Output the [x, y] coordinate of the center of the cell containing the given text.  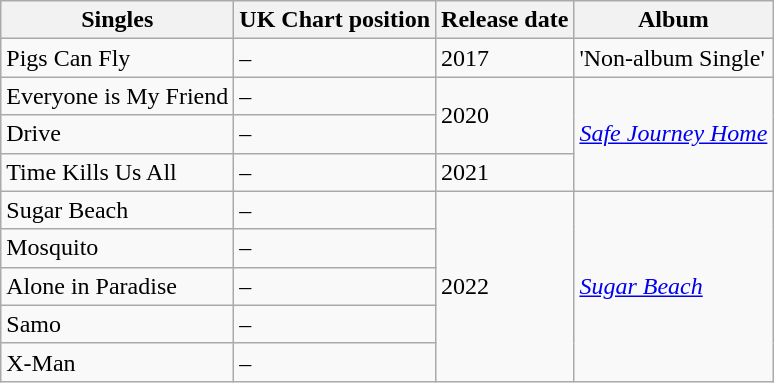
Pigs Can Fly [118, 58]
Release date [505, 20]
2021 [505, 172]
2017 [505, 58]
Time Kills Us All [118, 172]
Safe Journey Home [674, 134]
X-Man [118, 362]
Album [674, 20]
Everyone is My Friend [118, 96]
Samo [118, 324]
Singles [118, 20]
'Non-album Single' [674, 58]
UK Chart position [335, 20]
Mosquito [118, 248]
Alone in Paradise [118, 286]
Drive [118, 134]
2022 [505, 286]
2020 [505, 115]
